Identify which cell holds the provided text, then report its (x, y) central coordinate. 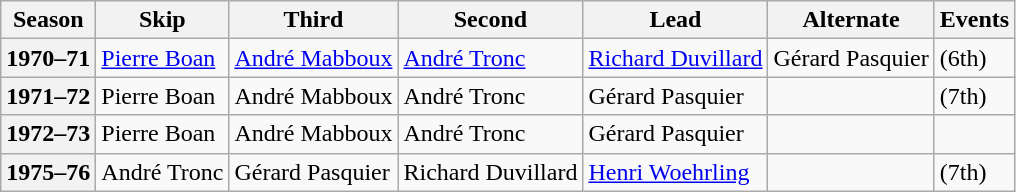
1970–71 (48, 58)
Lead (676, 20)
(6th) (974, 58)
1971–72 (48, 96)
Henri Woehrling (676, 172)
1975–76 (48, 172)
Season (48, 20)
Events (974, 20)
1972–73 (48, 134)
Skip (162, 20)
Third (314, 20)
Alternate (851, 20)
Second (490, 20)
